Return the [X, Y] coordinate for the center point of the cell that contains the specified text.  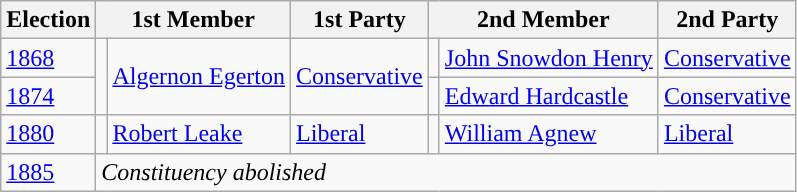
1885 [48, 172]
Election [48, 20]
Algernon Egerton [199, 77]
1868 [48, 58]
Robert Leake [199, 134]
Constituency abolished [446, 172]
2nd Party [727, 20]
1880 [48, 134]
William Agnew [548, 134]
John Snowdon Henry [548, 58]
1st Member [194, 20]
2nd Member [543, 20]
1874 [48, 96]
Edward Hardcastle [548, 96]
1st Party [360, 20]
